Extract the [X, Y] coordinate from the center of the cell holding the provided text.  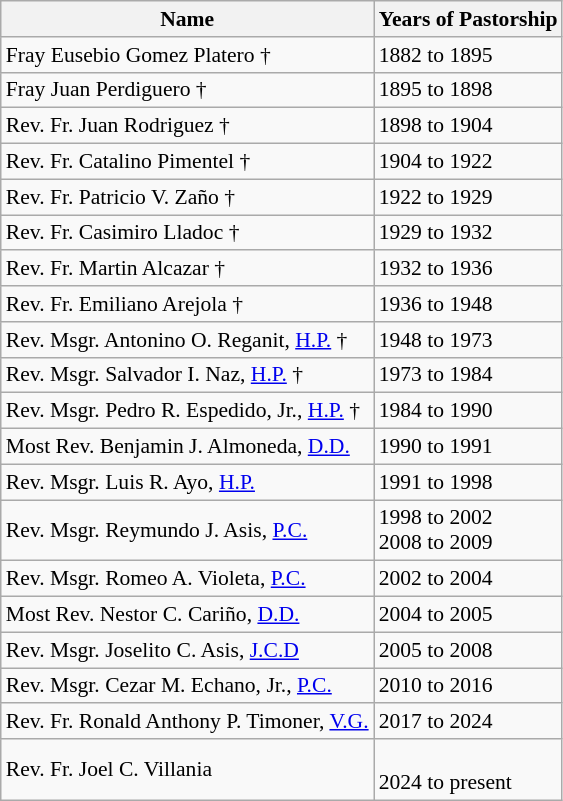
Fray Juan Perdiguero † [188, 90]
2004 to 2005 [468, 615]
1932 to 1936 [468, 269]
1990 to 1991 [468, 447]
Rev. Msgr. Antonino O. Reganit, H.P. † [188, 340]
1898 to 1904 [468, 126]
Years of Pastorship [468, 19]
1882 to 1895 [468, 55]
2005 to 2008 [468, 650]
Rev. Fr. Casimiro Lladoc † [188, 233]
2017 to 2024 [468, 722]
Rev. Msgr. Salvador I. Naz, H.P. † [188, 375]
1991 to 1998 [468, 482]
1895 to 1898 [468, 90]
2002 to 2004 [468, 579]
1929 to 1932 [468, 233]
Name [188, 19]
Rev. Fr. Emiliano Arejola † [188, 304]
Rev. Fr. Martin Alcazar † [188, 269]
1936 to 1948 [468, 304]
Rev. Fr. Patricio V. Zaño † [188, 197]
2024 to present [468, 770]
Rev. Msgr. Pedro R. Espedido, Jr., H.P. † [188, 411]
Rev. Fr. Joel C. Villania [188, 770]
2010 to 2016 [468, 686]
Rev. Fr. Ronald Anthony P. Timoner, V.G. [188, 722]
Fray Eusebio Gomez Platero † [188, 55]
Rev. Fr. Juan Rodriguez † [188, 126]
1904 to 1922 [468, 162]
Rev. Msgr. Luis R. Ayo, H.P. [188, 482]
Rev. Msgr. Joselito C. Asis, J.C.D [188, 650]
Rev. Fr. Catalino Pimentel † [188, 162]
Rev. Msgr. Reymundo J. Asis, P.C. [188, 530]
1948 to 1973 [468, 340]
Rev. Msgr. Cezar M. Echano, Jr., P.C. [188, 686]
Most Rev. Benjamin J. Almoneda, D.D. [188, 447]
1998 to 20022008 to 2009 [468, 530]
Rev. Msgr. Romeo A. Violeta, P.C. [188, 579]
Most Rev. Nestor C. Cariño, D.D. [188, 615]
1984 to 1990 [468, 411]
1922 to 1929 [468, 197]
1973 to 1984 [468, 375]
